Search for the cell housing the specified text and yield its [X, Y] center coordinate. 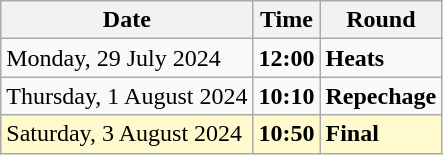
Date [127, 20]
Monday, 29 July 2024 [127, 58]
Heats [381, 58]
Round [381, 20]
10:50 [286, 134]
Saturday, 3 August 2024 [127, 134]
Thursday, 1 August 2024 [127, 96]
Final [381, 134]
Repechage [381, 96]
Time [286, 20]
10:10 [286, 96]
12:00 [286, 58]
